Identify which cell holds the provided text, then report its (x, y) central coordinate. 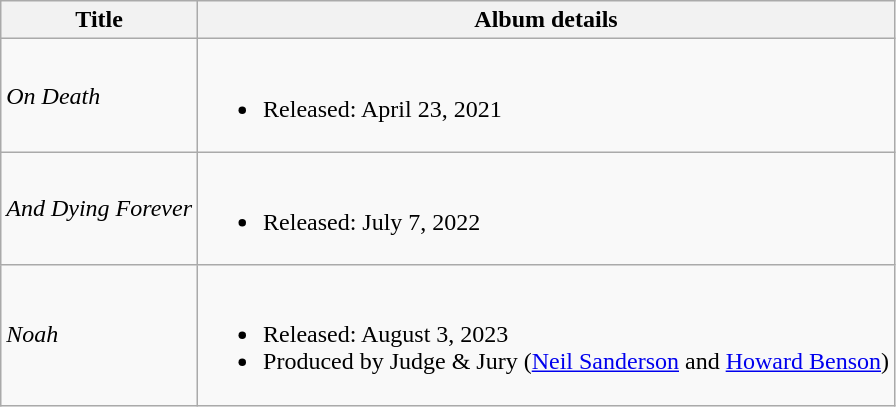
Released: April 23, 2021 (546, 96)
Noah (100, 335)
Released: July 7, 2022 (546, 208)
Released: August 3, 2023Produced by Judge & Jury (Neil Sanderson and Howard Benson) (546, 335)
And Dying Forever (100, 208)
Title (100, 20)
Album details (546, 20)
On Death (100, 96)
